Locate the cell with the specified text and output its (X, Y) center coordinate. 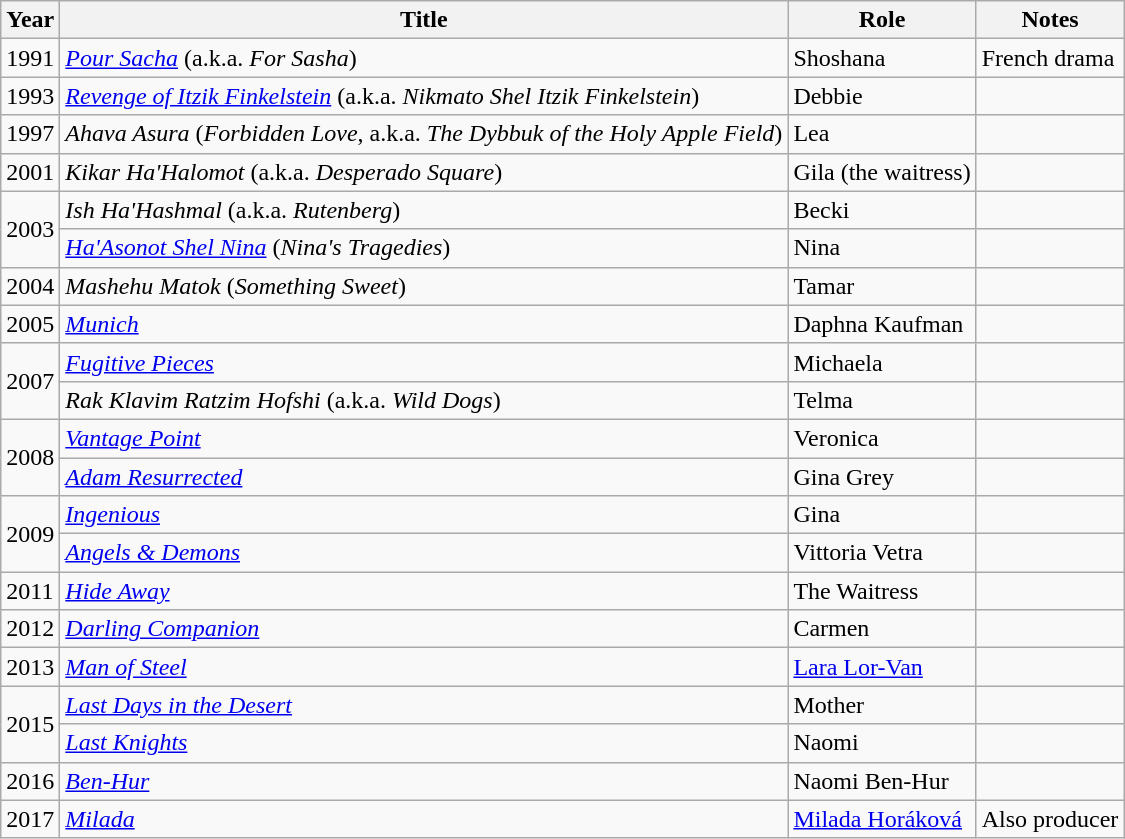
Role (882, 20)
Becki (882, 210)
Veronica (882, 438)
Milada (424, 819)
Adam Resurrected (424, 477)
1997 (30, 134)
2016 (30, 781)
2001 (30, 172)
Carmen (882, 629)
2003 (30, 229)
Man of Steel (424, 667)
Title (424, 20)
Ish Ha'Hashmal (a.k.a. Rutenberg) (424, 210)
Rak Klavim Ratzim Hofshi (a.k.a. Wild Dogs) (424, 400)
Hide Away (424, 591)
Notes (1050, 20)
Last Days in the Desert (424, 705)
Vittoria Vetra (882, 553)
Year (30, 20)
2012 (30, 629)
Angels & Demons (424, 553)
Kikar Ha'Halomot (a.k.a. Desperado Square) (424, 172)
Lea (882, 134)
Naomi Ben-Hur (882, 781)
1993 (30, 96)
Also producer (1050, 819)
2011 (30, 591)
2004 (30, 286)
Michaela (882, 362)
Darling Companion (424, 629)
Gina (882, 515)
Pour Sacha (a.k.a. For Sasha) (424, 58)
2015 (30, 724)
Ingenious (424, 515)
Debbie (882, 96)
Last Knights (424, 743)
French drama (1050, 58)
Gila (the waitress) (882, 172)
2007 (30, 381)
2017 (30, 819)
2009 (30, 534)
Naomi (882, 743)
Mother (882, 705)
Lara Lor-Van (882, 667)
2013 (30, 667)
Gina Grey (882, 477)
Telma (882, 400)
Tamar (882, 286)
Munich (424, 324)
Ben-Hur (424, 781)
Daphna Kaufman (882, 324)
Ha'Asonot Shel Nina (Nina's Tragedies) (424, 248)
The Waitress (882, 591)
Milada Horáková (882, 819)
Nina (882, 248)
2008 (30, 457)
Shoshana (882, 58)
Vantage Point (424, 438)
Mashehu Matok (Something Sweet) (424, 286)
Fugitive Pieces (424, 362)
1991 (30, 58)
Revenge of Itzik Finkelstein (a.k.a. Nikmato Shel Itzik Finkelstein) (424, 96)
2005 (30, 324)
Ahava Asura (Forbidden Love, a.k.a. The Dybbuk of the Holy Apple Field) (424, 134)
